Detect which cell encompasses the target text, then output its (X, Y) center coordinate. 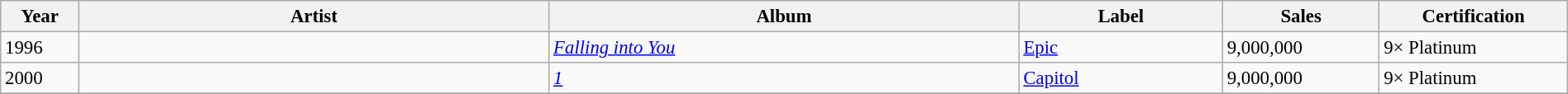
2000 (40, 78)
Label (1121, 16)
Capitol (1121, 78)
1 (784, 78)
Epic (1121, 48)
Certification (1474, 16)
Sales (1300, 16)
1996 (40, 48)
Falling into You (784, 48)
Artist (313, 16)
Album (784, 16)
Year (40, 16)
